Determine the [x, y] coordinate at the center of the cell enclosing the given text.  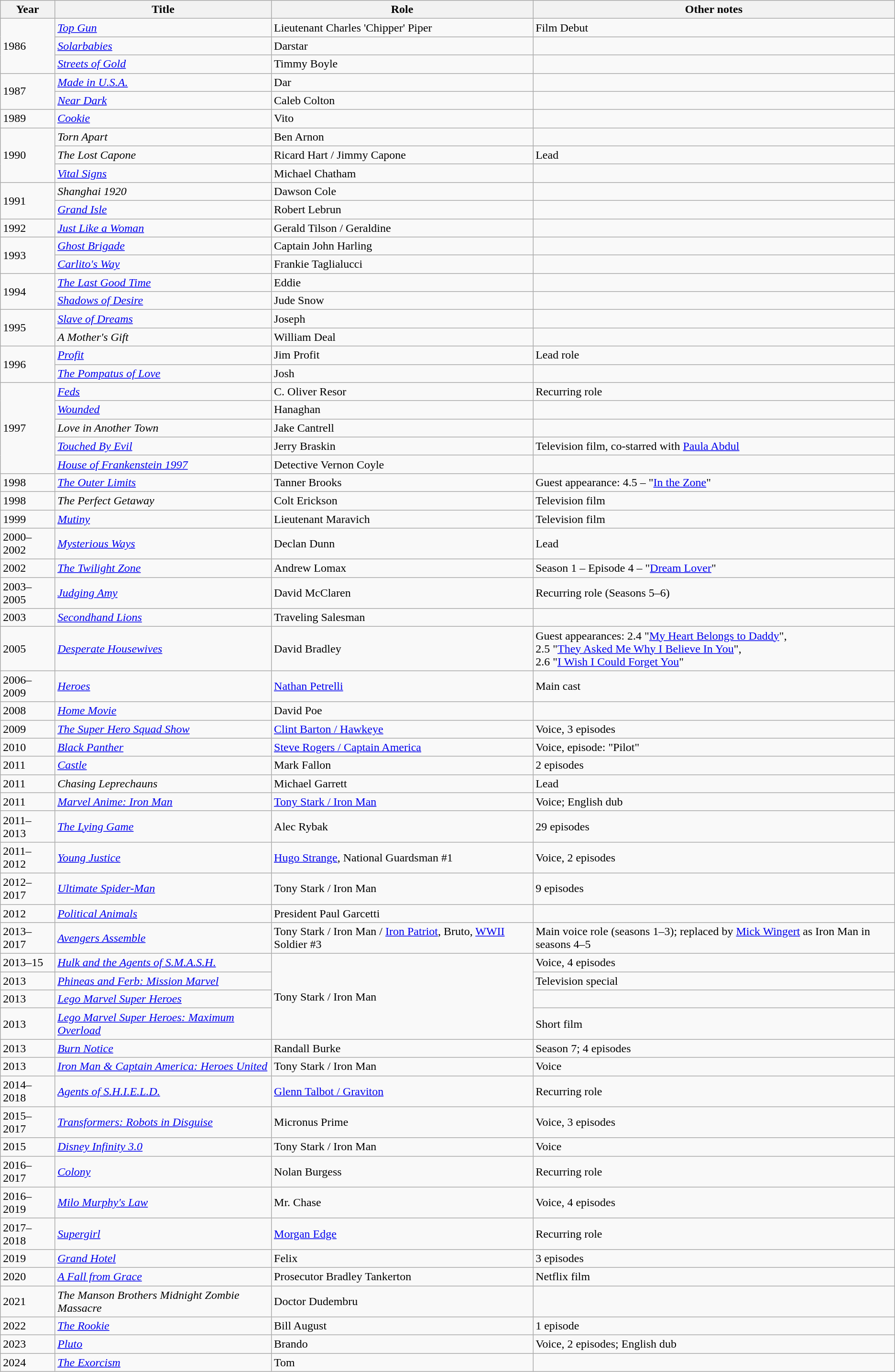
The Perfect Getaway [164, 501]
House of Frankenstein 1997 [164, 464]
Ricard Hart / Jimmy Capone [403, 155]
Colony [164, 1171]
Frankie Taglialucci [403, 264]
2014–2018 [28, 1091]
Black Panther [164, 747]
Mysterious Ways [164, 544]
Grand Hotel [164, 1258]
29 episodes [714, 826]
1987 [28, 91]
Gerald Tilson / Geraldine [403, 228]
Avengers Assemble [164, 938]
Transformers: Robots in Disguise [164, 1122]
Desperate Housewives [164, 649]
Dawson Cole [403, 191]
Hanaghan [403, 410]
Guest appearances: 2.4 "My Heart Belongs to Daddy", 2.5 "They Asked Me Why I Believe In You", 2.6 "I Wish I Could Forget You" [714, 649]
Michael Garrett [403, 784]
2013–2017 [28, 938]
9 episodes [714, 888]
Eddie [403, 283]
1991 [28, 200]
The Lying Game [164, 826]
Jim Profit [403, 355]
1 episode [714, 1326]
Michael Chatham [403, 173]
Burn Notice [164, 1048]
Josh [403, 373]
Micronus Prime [403, 1122]
2019 [28, 1258]
Mutiny [164, 519]
2015–2017 [28, 1122]
Voice, episode: "Pilot" [714, 747]
Season 1 – Episode 4 – "Dream Lover" [714, 568]
Secondhand Lions [164, 618]
Jude Snow [403, 301]
The Pompatus of Love [164, 373]
1995 [28, 328]
Agents of S.H.I.E.L.D. [164, 1091]
Hulk and the Agents of S.M.A.S.H. [164, 963]
Wounded [164, 410]
1986 [28, 46]
Tanner Brooks [403, 482]
Carlito's Way [164, 264]
1999 [28, 519]
3 episodes [714, 1258]
Young Justice [164, 858]
2015 [28, 1147]
Pluto [164, 1344]
2009 [28, 729]
2006–2009 [28, 686]
The Super Hero Squad Show [164, 729]
Phineas and Ferb: Mission Marvel [164, 981]
Doctor Dudembru [403, 1301]
Lego Marvel Super Heroes: Maximum Overload [164, 1024]
2020 [28, 1276]
Television film, co-starred with Paula Abdul [714, 446]
Guest appearance: 4.5 – "In the Zone" [714, 482]
Nolan Burgess [403, 1171]
1989 [28, 119]
Hugo Strange, National Guardsman #1 [403, 858]
President Paul Garcetti [403, 914]
Mr. Chase [403, 1203]
1990 [28, 155]
Supergirl [164, 1233]
Mark Fallon [403, 765]
The Exorcism [164, 1362]
Darstar [403, 46]
2011–2012 [28, 858]
Lieutenant Maravich [403, 519]
Torn Apart [164, 137]
Milo Murphy's Law [164, 1203]
1996 [28, 364]
Solarbabies [164, 46]
Shanghai 1920 [164, 191]
Feds [164, 392]
2012–2017 [28, 888]
Marvel Anime: Iron Man [164, 802]
Touched By Evil [164, 446]
Traveling Salesman [403, 618]
Tony Stark / Iron Man / Iron Patriot, Bruto, WWII Soldier #3 [403, 938]
The Last Good Time [164, 283]
Voice; English dub [714, 802]
Television special [714, 981]
1992 [28, 228]
Near Dark [164, 100]
Voice, 2 episodes [714, 858]
Ultimate Spider-Man [164, 888]
Season 7; 4 episodes [714, 1048]
Top Gun [164, 28]
Lieutenant Charles 'Chipper' Piper [403, 28]
2010 [28, 747]
2016–2019 [28, 1203]
2016–2017 [28, 1171]
Brando [403, 1344]
Robert Lebrun [403, 209]
A Fall from Grace [164, 1276]
Captain John Harling [403, 246]
Declan Dunn [403, 544]
The Rookie [164, 1326]
Heroes [164, 686]
1994 [28, 292]
Vito [403, 119]
1997 [28, 428]
2013–15 [28, 963]
Film Debut [714, 28]
William Deal [403, 337]
Nathan Petrelli [403, 686]
2024 [28, 1362]
2002 [28, 568]
David McClaren [403, 593]
2021 [28, 1301]
Voice, 2 episodes; English dub [714, 1344]
Glenn Talbot / Graviton [403, 1091]
Home Movie [164, 711]
Tom [403, 1362]
Streets of Gold [164, 64]
Morgan Edge [403, 1233]
Lead role [714, 355]
Bill August [403, 1326]
Ben Arnon [403, 137]
Jerry Braskin [403, 446]
Role [403, 10]
Colt Erickson [403, 501]
Love in Another Town [164, 428]
Lego Marvel Super Heroes [164, 999]
Title [164, 10]
Profit [164, 355]
Steve Rogers / Captain America [403, 747]
2003–2005 [28, 593]
Andrew Lomax [403, 568]
Prosecutor Bradley Tankerton [403, 1276]
Judging Amy [164, 593]
Iron Man & Captain America: Heroes United [164, 1067]
Just Like a Woman [164, 228]
2003 [28, 618]
Short film [714, 1024]
Clint Barton / Hawkeye [403, 729]
Felix [403, 1258]
Political Animals [164, 914]
2022 [28, 1326]
2012 [28, 914]
Year [28, 10]
The Outer Limits [164, 482]
The Manson Brothers Midnight Zombie Massacre [164, 1301]
Recurring role (Seasons 5–6) [714, 593]
2005 [28, 649]
Chasing Leprechauns [164, 784]
The Lost Capone [164, 155]
2 episodes [714, 765]
Vital Signs [164, 173]
Jake Cantrell [403, 428]
Timmy Boyle [403, 64]
Grand Isle [164, 209]
Other notes [714, 10]
Alec Rybak [403, 826]
Ghost Brigade [164, 246]
Shadows of Desire [164, 301]
David Bradley [403, 649]
2000–2002 [28, 544]
2008 [28, 711]
Castle [164, 765]
2017–2018 [28, 1233]
Dar [403, 82]
Randall Burke [403, 1048]
Made in U.S.A. [164, 82]
The Twilight Zone [164, 568]
Main voice role (seasons 1–3); replaced by Mick Wingert as Iron Man in seasons 4–5 [714, 938]
Caleb Colton [403, 100]
2011–2013 [28, 826]
Joseph [403, 319]
Detective Vernon Coyle [403, 464]
Netflix film [714, 1276]
Disney Infinity 3.0 [164, 1147]
C. Oliver Resor [403, 392]
Main cast [714, 686]
2023 [28, 1344]
Slave of Dreams [164, 319]
1993 [28, 255]
Cookie [164, 119]
A Mother's Gift [164, 337]
David Poe [403, 711]
